Extract the [x, y] coordinate from the center of the cell holding the provided text.  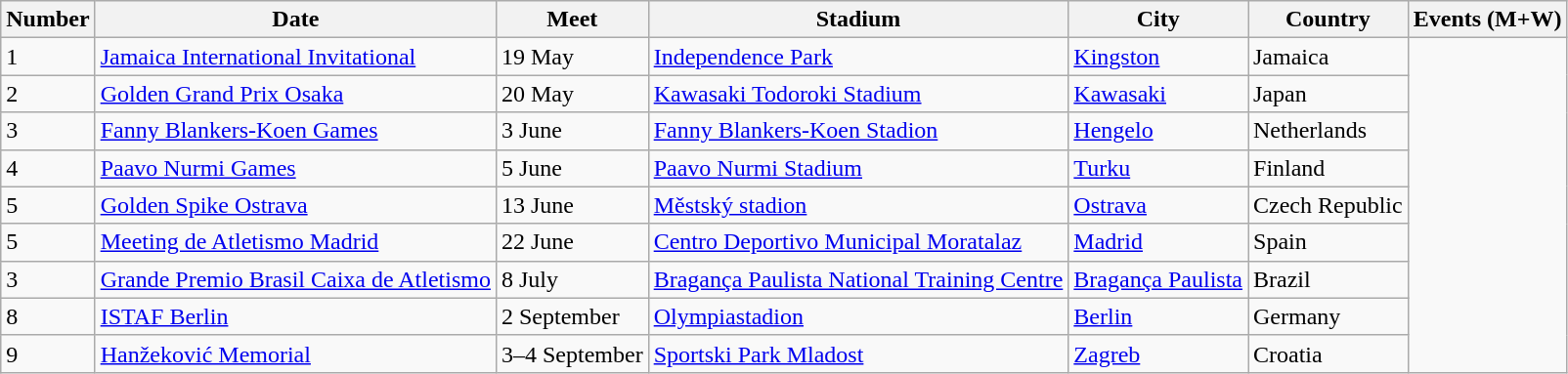
Golden Grand Prix Osaka [295, 94]
Golden Spike Ostrava [295, 205]
Independence Park [858, 57]
Country [1328, 20]
2 [48, 94]
Hanžeković Memorial [295, 353]
20 May [572, 94]
Městský stadion [858, 205]
Zagreb [1158, 353]
Germany [1328, 316]
8 July [572, 279]
Spain [1328, 242]
Sportski Park Mladost [858, 353]
Paavo Nurmi Stadium [858, 168]
4 [48, 168]
2 September [572, 316]
Croatia [1328, 353]
Date [295, 20]
Olympiastadion [858, 316]
Ostrava [1158, 205]
Centro Deportivo Municipal Moratalaz [858, 242]
City [1158, 20]
Jamaica International Invitational [295, 57]
Hengelo [1158, 131]
Meeting de Atletismo Madrid [295, 242]
8 [48, 316]
Turku [1158, 168]
Number [48, 20]
Fanny Blankers-Koen Stadion [858, 131]
Netherlands [1328, 131]
5 June [572, 168]
Bragança Paulista National Training Centre [858, 279]
Kawasaki Todoroki Stadium [858, 94]
19 May [572, 57]
3 June [572, 131]
Fanny Blankers-Koen Games [295, 131]
Kingston [1158, 57]
13 June [572, 205]
22 June [572, 242]
Paavo Nurmi Games [295, 168]
Jamaica [1328, 57]
Kawasaki [1158, 94]
Events (M+W) [1488, 20]
Stadium [858, 20]
9 [48, 353]
Meet [572, 20]
Berlin [1158, 316]
ISTAF Berlin [295, 316]
Czech Republic [1328, 205]
3–4 September [572, 353]
Madrid [1158, 242]
Brazil [1328, 279]
Grande Premio Brasil Caixa de Atletismo [295, 279]
1 [48, 57]
Japan [1328, 94]
Bragança Paulista [1158, 279]
Finland [1328, 168]
